From the cell containing the given text, extract its center point as (X, Y) coordinate. 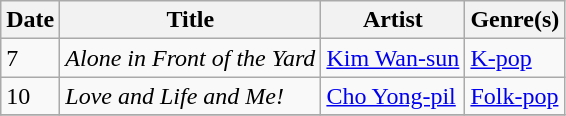
10 (30, 96)
Genre(s) (515, 20)
Title (190, 20)
Date (30, 20)
7 (30, 58)
Cho Yong-pil (393, 96)
Alone in Front of the Yard (190, 58)
Folk-pop (515, 96)
Artist (393, 20)
Kim Wan-sun (393, 58)
K-pop (515, 58)
Love and Life and Me! (190, 96)
